Pinpoint the cell where the given text exists, returning its [X, Y] midpoint coordinate. 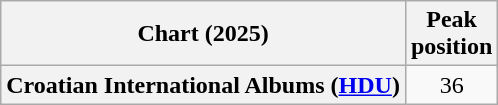
Chart (2025) [204, 34]
Croatian International Albums (HDU) [204, 85]
Peakposition [451, 34]
36 [451, 85]
